For the text-containing cell, return its midpoint in (X, Y) coordinate format. 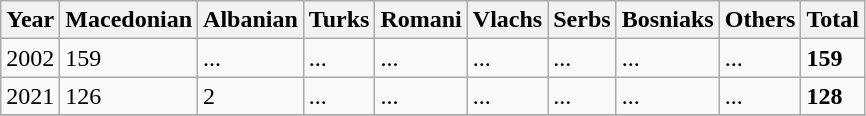
Albanian (251, 20)
Macedonian (129, 20)
2 (251, 96)
Year (30, 20)
126 (129, 96)
Vlachs (507, 20)
Total (833, 20)
2021 (30, 96)
2002 (30, 58)
Others (760, 20)
Romani (421, 20)
Bosniaks (668, 20)
Serbs (582, 20)
Turks (339, 20)
128 (833, 96)
